Return the [x, y] coordinate for the center point of the cell that contains the specified text.  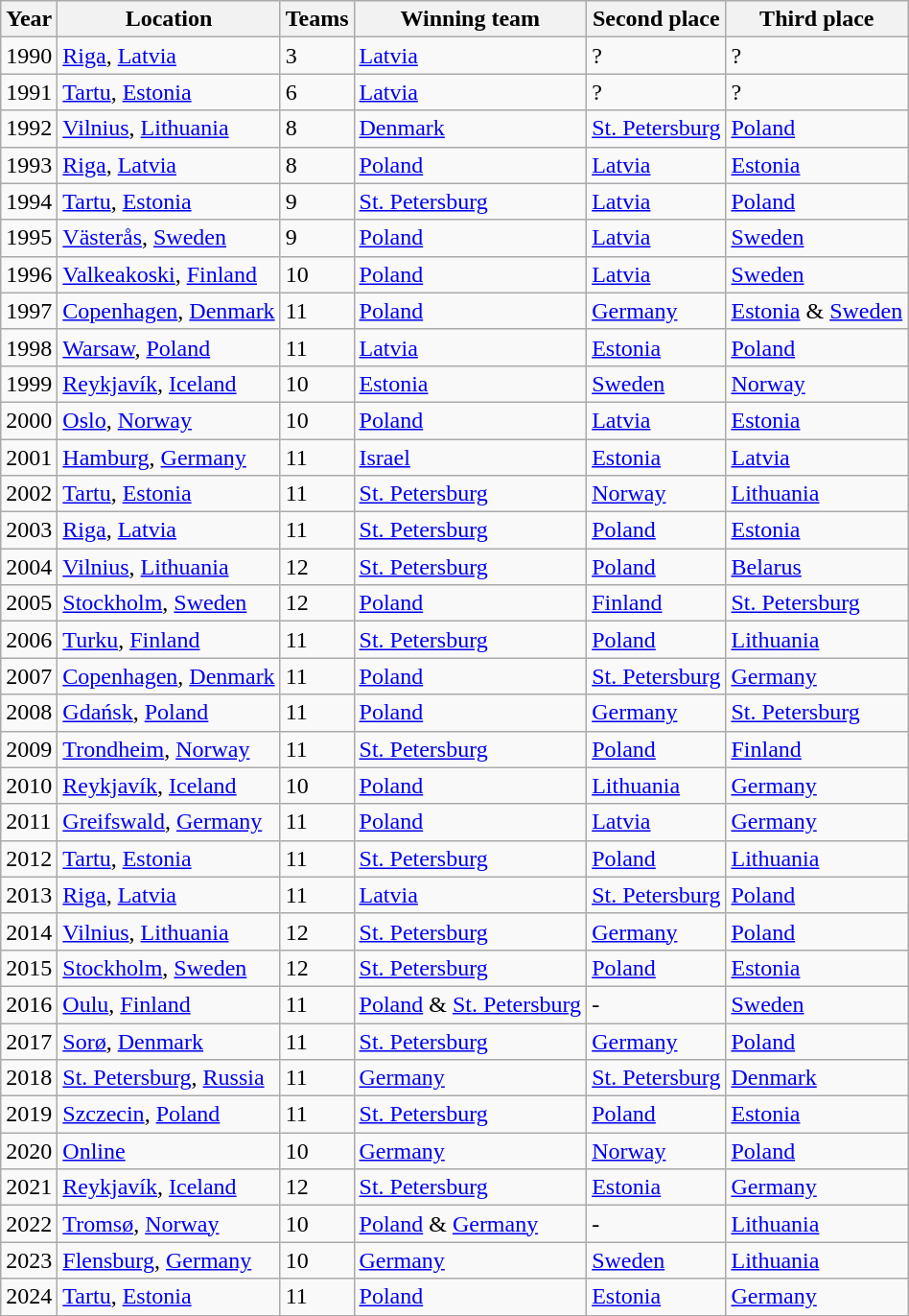
2001 [29, 458]
1997 [29, 311]
2008 [29, 713]
2012 [29, 858]
2016 [29, 1004]
Szczecin, Poland [169, 1115]
2000 [29, 420]
2011 [29, 822]
2019 [29, 1115]
2007 [29, 676]
2004 [29, 567]
Oulu, Finland [169, 1004]
Year [29, 19]
Turku, Finland [169, 640]
2002 [29, 494]
Israel [470, 458]
1995 [29, 238]
Belarus [817, 567]
Greifswald, Germany [169, 822]
1999 [29, 384]
2017 [29, 1041]
Trondheim, Norway [169, 749]
Location [169, 19]
2009 [29, 749]
2018 [29, 1078]
Västerås, Sweden [169, 238]
2020 [29, 1151]
2013 [29, 895]
Winning team [470, 19]
Hamburg, Germany [169, 458]
3 [316, 56]
6 [316, 92]
1990 [29, 56]
1993 [29, 165]
Estonia & Sweden [817, 311]
Flensburg, Germany [169, 1260]
2003 [29, 530]
Valkeakoski, Finland [169, 274]
Poland & Germany [470, 1224]
Gdańsk, Poland [169, 713]
1996 [29, 274]
Oslo, Norway [169, 420]
1998 [29, 347]
1994 [29, 201]
2014 [29, 931]
2024 [29, 1297]
2005 [29, 603]
Teams [316, 19]
2006 [29, 640]
Sorø, Denmark [169, 1041]
2015 [29, 968]
2023 [29, 1260]
Warsaw, Poland [169, 347]
St. Petersburg, Russia [169, 1078]
Tromsø, Norway [169, 1224]
2010 [29, 786]
1992 [29, 129]
Online [169, 1151]
2022 [29, 1224]
1991 [29, 92]
2021 [29, 1187]
Poland & St. Petersburg [470, 1004]
Third place [817, 19]
Second place [656, 19]
